Capture the cell that displays the provided text and extract its [x, y] central coordinate. 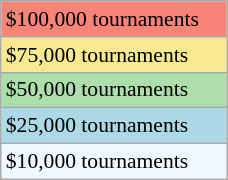
$100,000 tournaments [114, 19]
$25,000 tournaments [114, 126]
$75,000 tournaments [114, 55]
$50,000 tournaments [114, 90]
$10,000 tournaments [114, 162]
